Capture the cell that displays the provided text and extract its [X, Y] central coordinate. 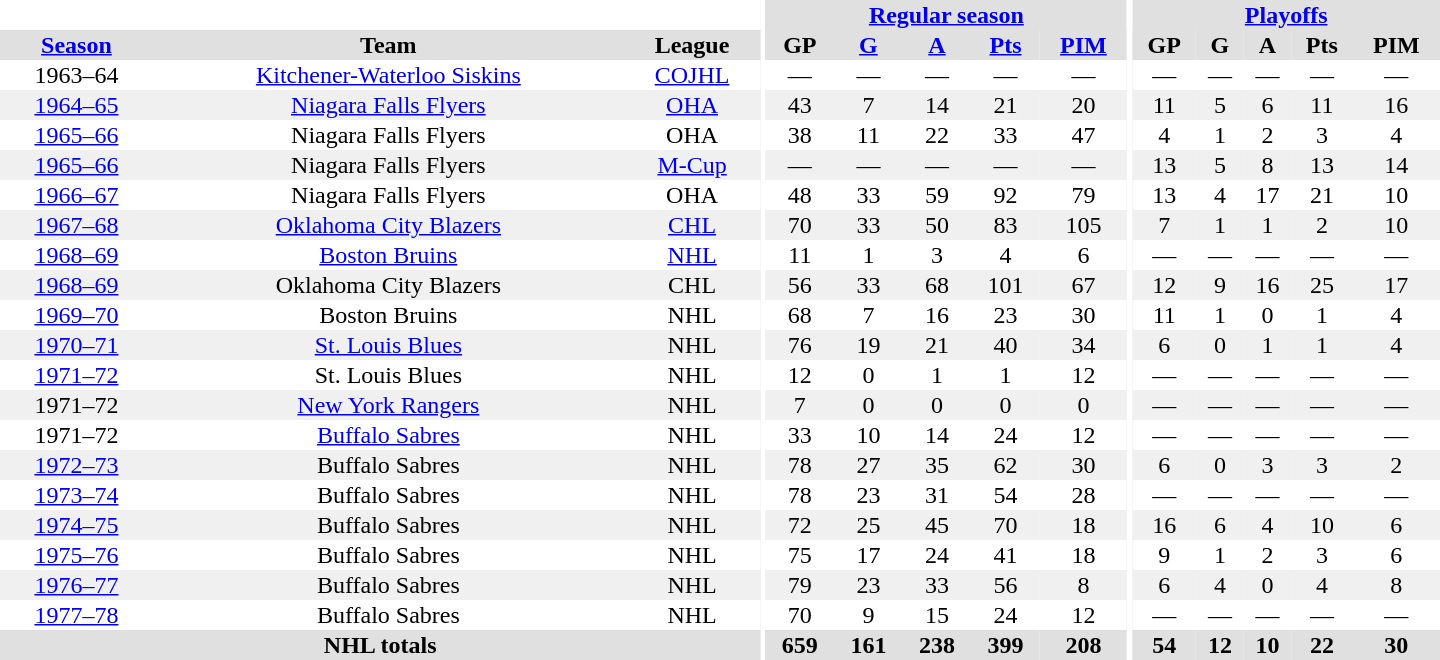
1977–78 [76, 615]
New York Rangers [388, 405]
40 [1006, 345]
1972–73 [76, 465]
19 [868, 345]
76 [800, 345]
15 [938, 615]
1969–70 [76, 315]
1974–75 [76, 525]
399 [1006, 645]
62 [1006, 465]
67 [1084, 285]
161 [868, 645]
208 [1084, 645]
48 [800, 195]
50 [938, 225]
43 [800, 105]
1964–65 [76, 105]
35 [938, 465]
Season [76, 45]
45 [938, 525]
NHL totals [380, 645]
31 [938, 495]
75 [800, 555]
105 [1084, 225]
101 [1006, 285]
92 [1006, 195]
1966–67 [76, 195]
238 [938, 645]
83 [1006, 225]
28 [1084, 495]
41 [1006, 555]
659 [800, 645]
Playoffs [1286, 15]
1967–68 [76, 225]
Kitchener-Waterloo Siskins [388, 75]
COJHL [692, 75]
1976–77 [76, 585]
League [692, 45]
1975–76 [76, 555]
1970–71 [76, 345]
47 [1084, 135]
34 [1084, 345]
27 [868, 465]
1973–74 [76, 495]
72 [800, 525]
M-Cup [692, 165]
Team [388, 45]
59 [938, 195]
20 [1084, 105]
Regular season [947, 15]
38 [800, 135]
1963–64 [76, 75]
